Scan for the cell matching the given text and deliver its [X, Y] coordinate at center. 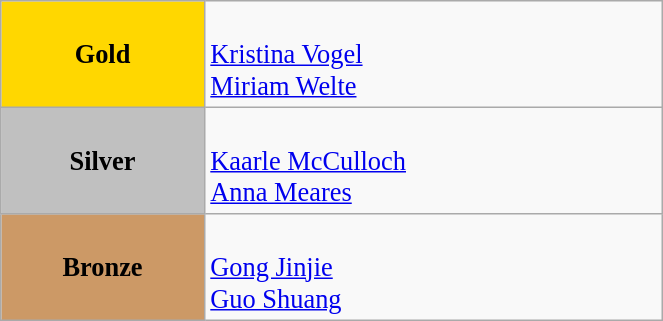
Kaarle McCullochAnna Meares [434, 160]
Gold [103, 54]
Bronze [103, 266]
Kristina VogelMiriam Welte [434, 54]
Silver [103, 160]
Gong JinjieGuo Shuang [434, 266]
